Return the (X, Y) coordinate for the center point of the cell that contains the specified text.  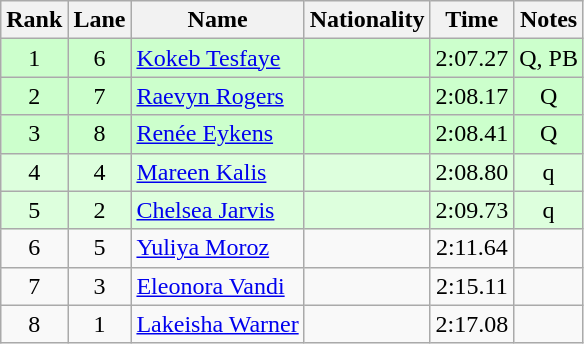
2:09.73 (472, 210)
Nationality (367, 20)
2:11.64 (472, 248)
Raevyn Rogers (218, 96)
2:08.80 (472, 172)
2:08.17 (472, 96)
Time (472, 20)
Mareen Kalis (218, 172)
Kokeb Tesfaye (218, 58)
Rank (34, 20)
Chelsea Jarvis (218, 210)
2:17.08 (472, 324)
Notes (549, 20)
Renée Eykens (218, 134)
Yuliya Moroz (218, 248)
Lane (100, 20)
Lakeisha Warner (218, 324)
Q, PB (549, 58)
2:08.41 (472, 134)
2:15.11 (472, 286)
Name (218, 20)
Eleonora Vandi (218, 286)
2:07.27 (472, 58)
